Identify which cell holds the provided text, then report its [x, y] central coordinate. 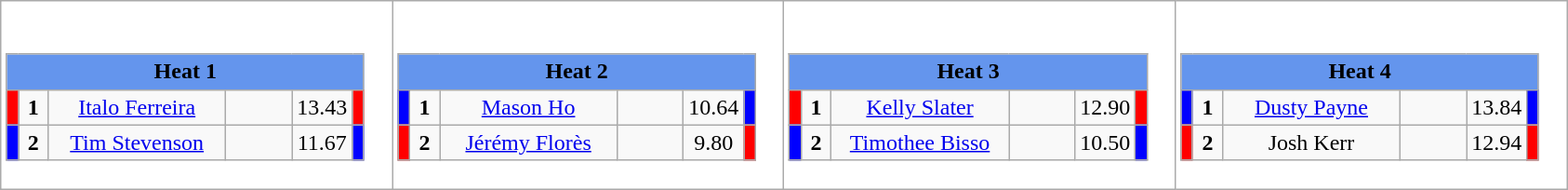
Heat 4 1 Dusty Payne 13.84 2 Josh Kerr 12.94 [1371, 95]
Heat 2 [577, 72]
10.50 [1105, 142]
Kelly Slater [921, 107]
Timothee Bisso [921, 142]
9.80 [714, 142]
Heat 1 [185, 72]
13.84 [1497, 107]
10.64 [714, 107]
Jérémy Florès [528, 142]
Heat 2 1 Mason Ho 10.64 2 Jérémy Florès 9.80 [588, 95]
Heat 1 1 Italo Ferreira 13.43 2 Tim Stevenson 11.67 [197, 95]
13.43 [322, 107]
Heat 4 [1360, 72]
12.90 [1105, 107]
Heat 3 1 Kelly Slater 12.90 2 Timothee Bisso 10.50 [980, 95]
11.67 [322, 142]
Josh Kerr [1311, 142]
Tim Stevenson [138, 142]
Mason Ho [528, 107]
Italo Ferreira [138, 107]
12.94 [1497, 142]
Dusty Payne [1311, 107]
Heat 3 [968, 72]
